Extract the [X, Y] coordinate from the center of the cell holding the provided text.  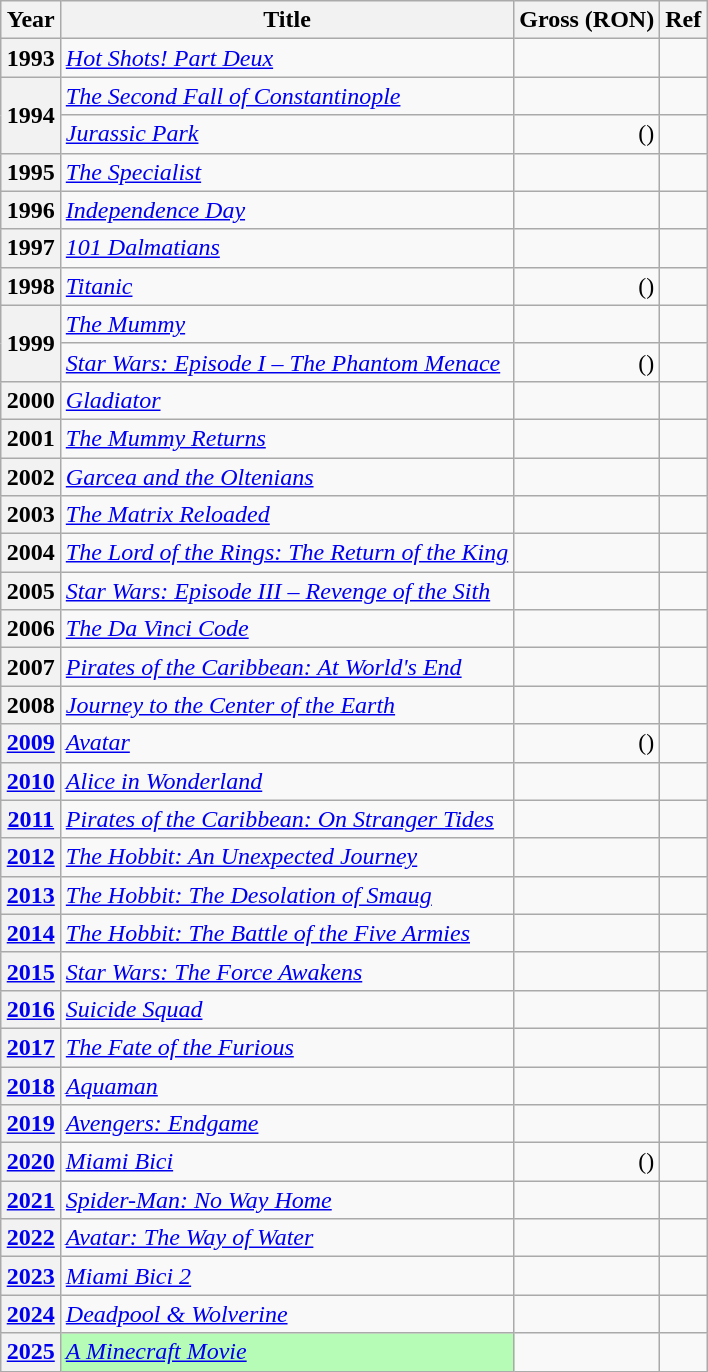
Spider-Man: No Way Home [286, 1200]
Alice in Wonderland [286, 781]
2002 [30, 477]
2012 [30, 857]
2004 [30, 553]
101 Dalmatians [286, 248]
Avengers: Endgame [286, 1124]
The Mummy [286, 324]
2011 [30, 819]
Star Wars: Episode I – The Phantom Menace [286, 362]
The Hobbit: An Unexpected Journey [286, 857]
2006 [30, 629]
Miami Bici [286, 1162]
2001 [30, 438]
2024 [30, 1314]
Titanic [286, 286]
1994 [30, 115]
2000 [30, 400]
1995 [30, 172]
Gross (RON) [587, 20]
The Fate of the Furious [286, 1047]
Gladiator [286, 400]
Avatar [286, 743]
The Da Vinci Code [286, 629]
2021 [30, 1200]
1997 [30, 248]
Jurassic Park [286, 134]
Star Wars: Episode III – Revenge of the Sith [286, 591]
Independence Day [286, 210]
Hot Shots! Part Deux [286, 58]
2005 [30, 591]
The Matrix Reloaded [286, 515]
The Hobbit: The Battle of the Five Armies [286, 933]
2017 [30, 1047]
2013 [30, 895]
Year [30, 20]
1999 [30, 343]
2020 [30, 1162]
2018 [30, 1085]
2022 [30, 1238]
The Hobbit: The Desolation of Smaug [286, 895]
Journey to the Center of the Earth [286, 705]
Aquaman [286, 1085]
2019 [30, 1124]
2016 [30, 1009]
A Minecraft Movie [286, 1352]
Miami Bici 2 [286, 1276]
1996 [30, 210]
2003 [30, 515]
Suicide Squad [286, 1009]
Avatar: The Way of Water [286, 1238]
2023 [30, 1276]
2014 [30, 933]
Garcea and the Oltenians [286, 477]
2008 [30, 705]
The Second Fall of Constantinople [286, 96]
1998 [30, 286]
2015 [30, 971]
2010 [30, 781]
Deadpool & Wolverine [286, 1314]
Pirates of the Caribbean: On Stranger Tides [286, 819]
Star Wars: The Force Awakens [286, 971]
Title [286, 20]
The Specialist [286, 172]
2009 [30, 743]
2025 [30, 1352]
The Lord of the Rings: The Return of the King [286, 553]
2007 [30, 667]
1993 [30, 58]
The Mummy Returns [286, 438]
Ref [684, 20]
Pirates of the Caribbean: At World's End [286, 667]
